Identify which cell holds the provided text, then report its (x, y) central coordinate. 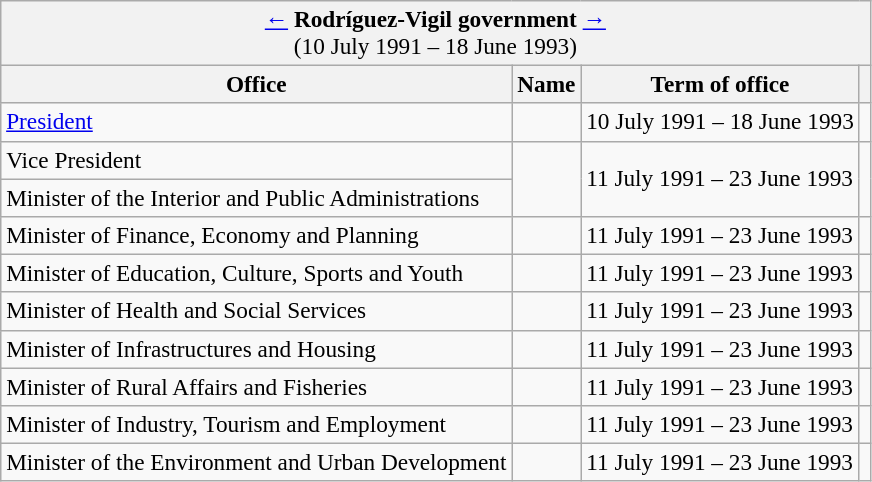
Term of office (720, 84)
Minister of the Environment and Urban Development (256, 462)
10 July 1991 – 18 June 1993 (720, 122)
Office (256, 84)
Minister of Education, Culture, Sports and Youth (256, 273)
← Rodríguez-Vigil government →(10 July 1991 – 18 June 1993) (436, 32)
Name (546, 84)
Minister of Finance, Economy and Planning (256, 235)
Vice President (256, 160)
Minister of the Interior and Public Administrations (256, 197)
President (256, 122)
Minister of Rural Affairs and Fisheries (256, 386)
Minister of Infrastructures and Housing (256, 349)
Minister of Industry, Tourism and Employment (256, 424)
Minister of Health and Social Services (256, 311)
